Determine the (x, y) coordinate at the center of the cell enclosing the given text.  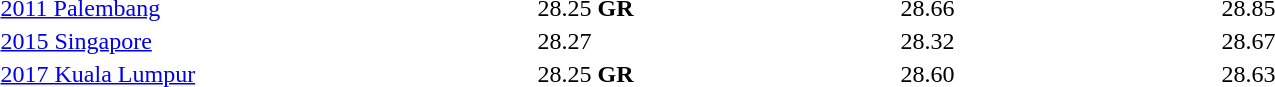
28.32 (928, 41)
28.27 (586, 41)
